Search for the cell housing the specified text and yield its [x, y] center coordinate. 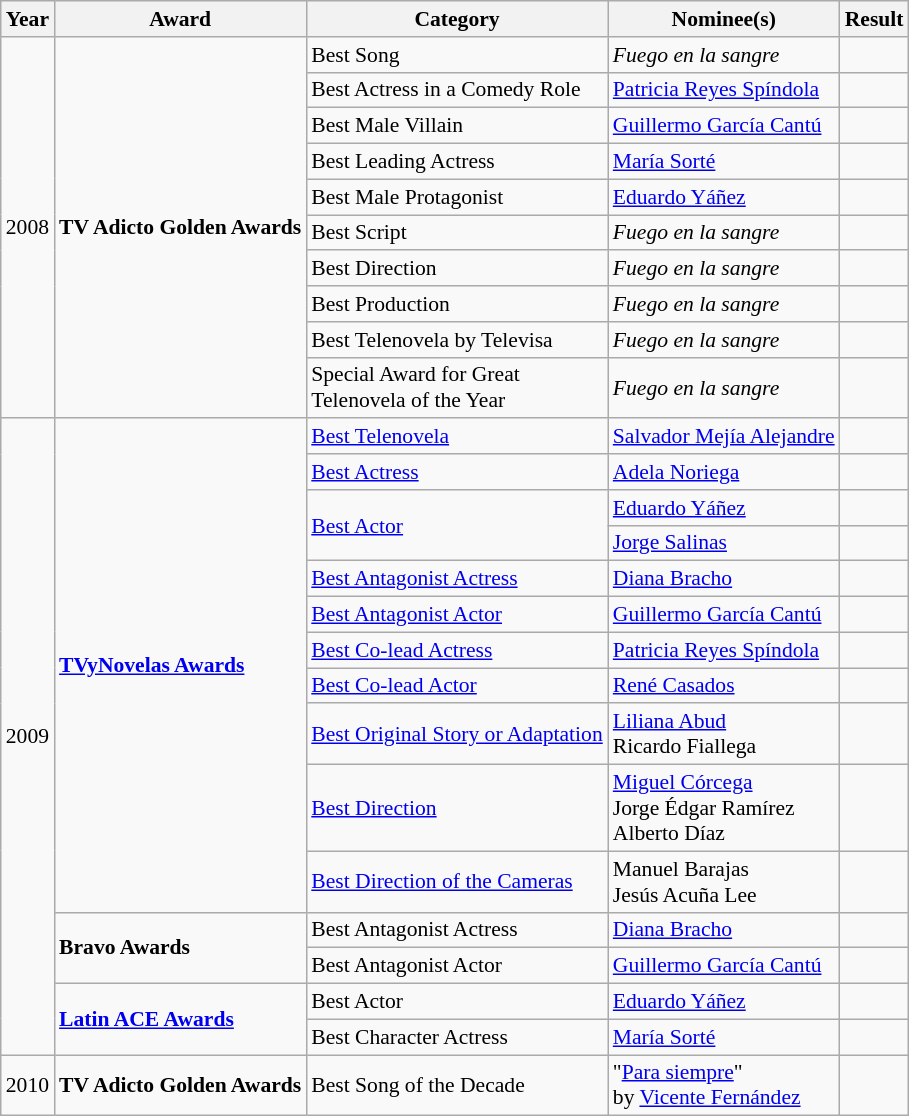
Best Song of the Decade [457, 1086]
Best Male Villain [457, 126]
Best Leading Actress [457, 162]
Best Song [457, 55]
Best Character Actress [457, 1037]
Best Telenovela [457, 437]
Special Award for Great Telenovela of the Year [457, 388]
"Para siempre" by Vicente Fernández [724, 1086]
Liliana AbudRicardo Fiallega [724, 734]
2010 [28, 1086]
Best Male Protagonist [457, 197]
Category [457, 19]
Best Script [457, 233]
Best Co-lead Actor [457, 686]
Latin ACE Awards [180, 1020]
Best Co-lead Actress [457, 650]
Year [28, 19]
Best Production [457, 304]
Bravo Awards [180, 948]
Manuel BarajasJesús Acuña Lee [724, 882]
Best Original Story or Adaptation [457, 734]
Adela Noriega [724, 472]
2009 [28, 737]
René Casados [724, 686]
Best Actress [457, 472]
Best Telenovela by Televisa [457, 340]
Jorge Salinas [724, 543]
Best Direction of the Cameras [457, 882]
Best Actress in a Comedy Role [457, 90]
Result [874, 19]
Award [180, 19]
TVyNovelas Awards [180, 666]
2008 [28, 228]
Nominee(s) [724, 19]
Miguel CórcegaJorge Édgar RamírezAlberto Díaz [724, 808]
Salvador Mejía Alejandre [724, 437]
